From the cell containing the given text, extract its center point as [X, Y] coordinate. 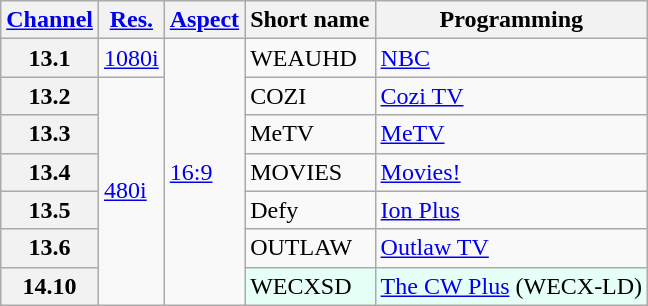
WECXSD [310, 286]
Outlaw TV [512, 248]
Res. [132, 20]
Defy [310, 210]
13.1 [50, 58]
WEAUHD [310, 58]
Channel [50, 20]
16:9 [204, 172]
OUTLAW [310, 248]
13.5 [50, 210]
Movies! [512, 172]
480i [132, 191]
13.6 [50, 248]
13.3 [50, 134]
COZI [310, 96]
Short name [310, 20]
Cozi TV [512, 96]
14.10 [50, 286]
MOVIES [310, 172]
Programming [512, 20]
Ion Plus [512, 210]
1080i [132, 58]
The CW Plus (WECX-LD) [512, 286]
Aspect [204, 20]
13.4 [50, 172]
13.2 [50, 96]
NBC [512, 58]
